Capture the cell that displays the provided text and extract its (X, Y) central coordinate. 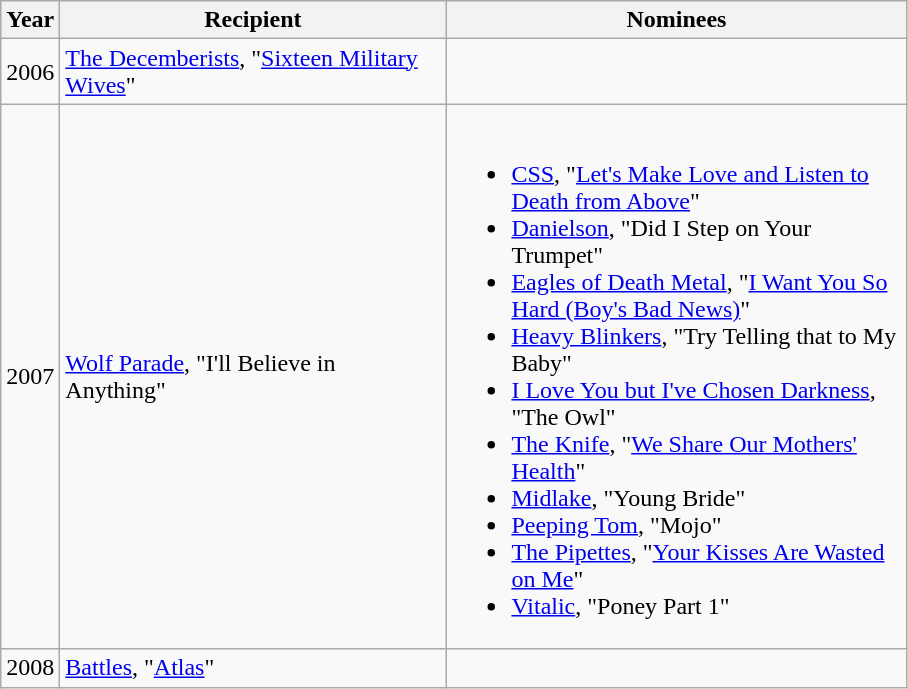
Year (30, 20)
Wolf Parade, "I'll Believe in Anything" (253, 376)
Recipient (253, 20)
2008 (30, 668)
The Decemberists, "Sixteen Military Wives" (253, 72)
2006 (30, 72)
Battles, "Atlas" (253, 668)
2007 (30, 376)
Nominees (676, 20)
